Output the [x, y] coordinate of the center of the cell containing the given text.  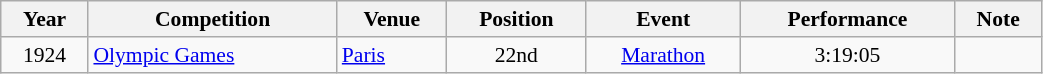
Venue [392, 19]
Event [664, 19]
Year [45, 19]
Performance [847, 19]
3:19:05 [847, 55]
Olympic Games [212, 55]
1924 [45, 55]
Position [516, 19]
Note [998, 19]
Paris [392, 55]
22nd [516, 55]
Competition [212, 19]
Marathon [664, 55]
